Scan for the cell matching the given text and deliver its (x, y) coordinate at center. 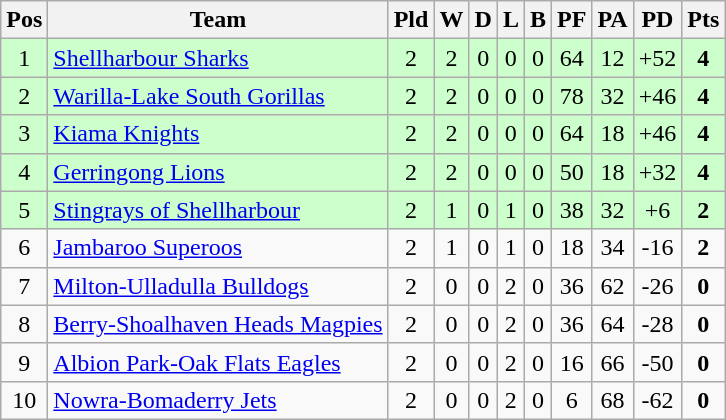
8 (24, 324)
-16 (658, 248)
Milton-Ulladulla Bulldogs (218, 286)
Jambaroo Superoos (218, 248)
PF (571, 20)
78 (571, 96)
Team (218, 20)
Pos (24, 20)
-26 (658, 286)
Berry-Shoalhaven Heads Magpies (218, 324)
38 (571, 210)
PA (612, 20)
-50 (658, 362)
Warilla-Lake South Gorillas (218, 96)
9 (24, 362)
12 (612, 58)
+6 (658, 210)
D (483, 20)
34 (612, 248)
B (538, 20)
W (452, 20)
3 (24, 134)
Shellharbour Sharks (218, 58)
Pts (704, 20)
7 (24, 286)
+32 (658, 172)
Nowra-Bomaderry Jets (218, 400)
10 (24, 400)
Albion Park-Oak Flats Eagles (218, 362)
16 (571, 362)
-28 (658, 324)
Stingrays of Shellharbour (218, 210)
Pld (411, 20)
62 (612, 286)
+52 (658, 58)
Kiama Knights (218, 134)
66 (612, 362)
L (510, 20)
68 (612, 400)
5 (24, 210)
Gerringong Lions (218, 172)
50 (571, 172)
-62 (658, 400)
PD (658, 20)
